Locate the cell with the specified text and output its (X, Y) center coordinate. 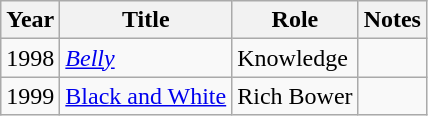
Title (146, 20)
Belly (146, 58)
Role (295, 20)
Rich Bower (295, 96)
1998 (30, 58)
Year (30, 20)
Knowledge (295, 58)
1999 (30, 96)
Black and White (146, 96)
Notes (392, 20)
